Extract the (x, y) coordinate from the center of the cell holding the provided text.  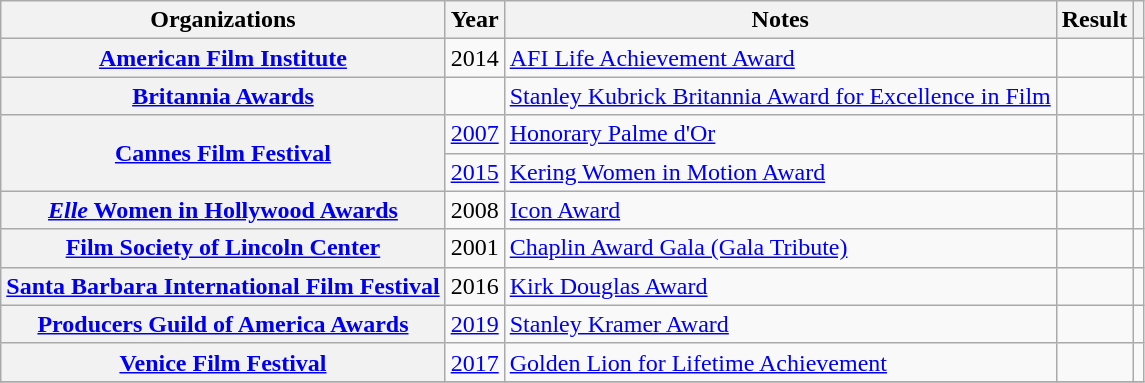
2007 (474, 134)
Honorary Palme d'Or (780, 134)
Notes (780, 20)
2015 (474, 172)
Britannia Awards (223, 96)
AFI Life Achievement Award (780, 58)
2008 (474, 210)
Santa Barbara International Film Festival (223, 286)
Producers Guild of America Awards (223, 324)
Venice Film Festival (223, 362)
Organizations (223, 20)
2019 (474, 324)
Stanley Kubrick Britannia Award for Excellence in Film (780, 96)
Kirk Douglas Award (780, 286)
Kering Women in Motion Award (780, 172)
Stanley Kramer Award (780, 324)
Icon Award (780, 210)
Film Society of Lincoln Center (223, 248)
2017 (474, 362)
Elle Women in Hollywood Awards (223, 210)
Cannes Film Festival (223, 153)
2014 (474, 58)
Result (1094, 20)
2001 (474, 248)
American Film Institute (223, 58)
Golden Lion for Lifetime Achievement (780, 362)
2016 (474, 286)
Chaplin Award Gala (Gala Tribute) (780, 248)
Year (474, 20)
